Detect which cell encompasses the target text, then output its (x, y) center coordinate. 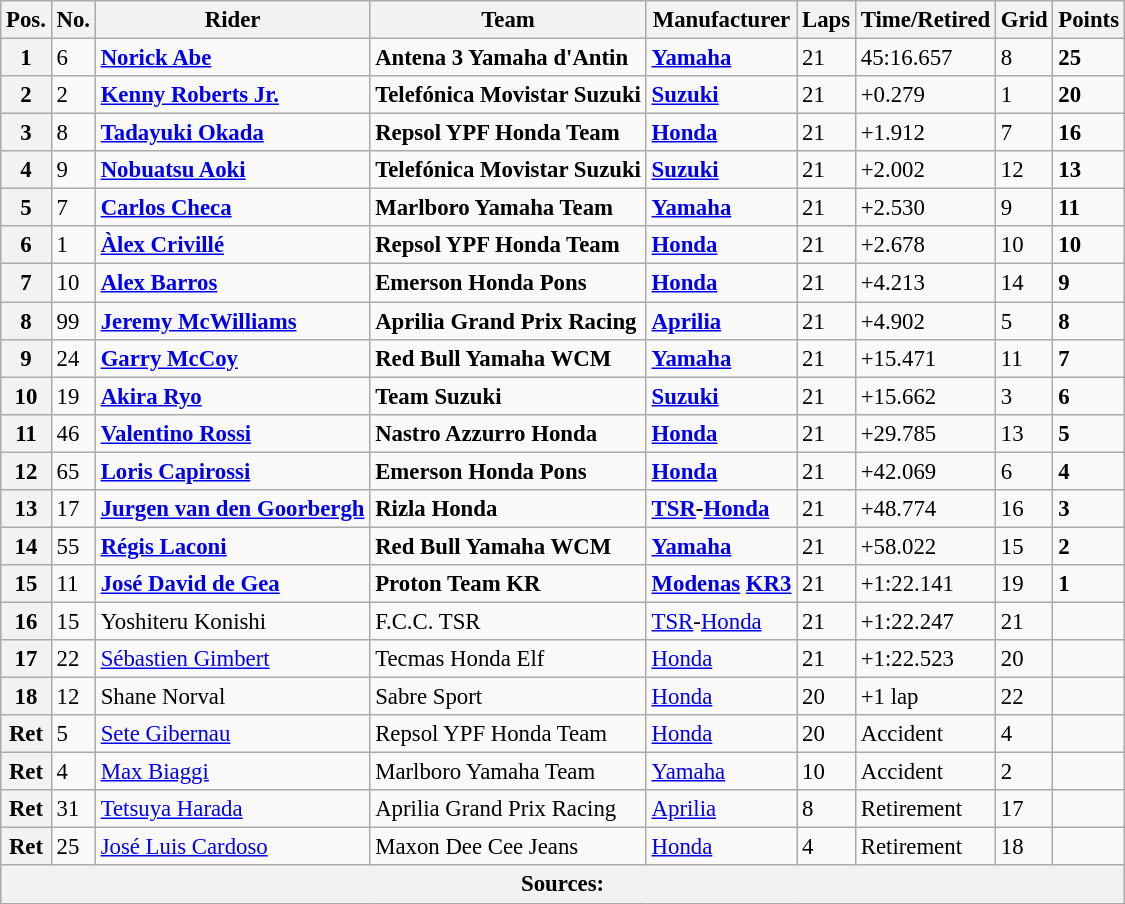
+2.678 (925, 245)
+2.002 (925, 170)
Team Suzuki (508, 396)
99 (73, 321)
+1:22.523 (925, 659)
+1:22.247 (925, 621)
Tetsuya Harada (232, 809)
Rizla Honda (508, 509)
Valentino Rossi (232, 433)
55 (73, 546)
Grid (1024, 20)
46 (73, 433)
José Luis Cardoso (232, 847)
+48.774 (925, 509)
Yoshiteru Konishi (232, 621)
Time/Retired (925, 20)
Maxon Dee Cee Jeans (508, 847)
+4.213 (925, 283)
Carlos Checa (232, 208)
José David de Gea (232, 584)
Sete Gibernau (232, 734)
Kenny Roberts Jr. (232, 95)
Jeremy McWilliams (232, 321)
+58.022 (925, 546)
Régis Laconi (232, 546)
Alex Barros (232, 283)
Akira Ryo (232, 396)
Max Biaggi (232, 772)
Sébastien Gimbert (232, 659)
Points (1088, 20)
+2.530 (925, 208)
Tecmas Honda Elf (508, 659)
Jurgen van den Goorbergh (232, 509)
+4.902 (925, 321)
+29.785 (925, 433)
F.C.C. TSR (508, 621)
+15.471 (925, 358)
Àlex Crivillé (232, 245)
+0.279 (925, 95)
+1:22.141 (925, 584)
Nobuatsu Aoki (232, 170)
Team (508, 20)
Manufacturer (721, 20)
24 (73, 358)
+15.662 (925, 396)
Rider (232, 20)
Sources: (563, 885)
+1 lap (925, 697)
Laps (826, 20)
No. (73, 20)
Garry McCoy (232, 358)
45:16.657 (925, 58)
+42.069 (925, 471)
+1.912 (925, 133)
Sabre Sport (508, 697)
Modenas KR3 (721, 584)
Shane Norval (232, 697)
Pos. (26, 20)
Norick Abe (232, 58)
Antena 3 Yamaha d'Antin (508, 58)
Nastro Azzurro Honda (508, 433)
31 (73, 809)
Tadayuki Okada (232, 133)
Proton Team KR (508, 584)
Loris Capirossi (232, 471)
65 (73, 471)
